Determine the (x, y) coordinate at the center of the cell enclosing the given text.  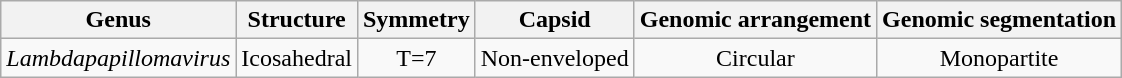
Icosahedral (297, 58)
Circular (755, 58)
Symmetry (416, 20)
Non-enveloped (554, 58)
Structure (297, 20)
Genomic arrangement (755, 20)
Monopartite (1000, 58)
Genomic segmentation (1000, 20)
Capsid (554, 20)
Genus (118, 20)
T=7 (416, 58)
Lambdapapillomavirus (118, 58)
